Provide the (x, y) coordinate of the cell's center where the given text is located.  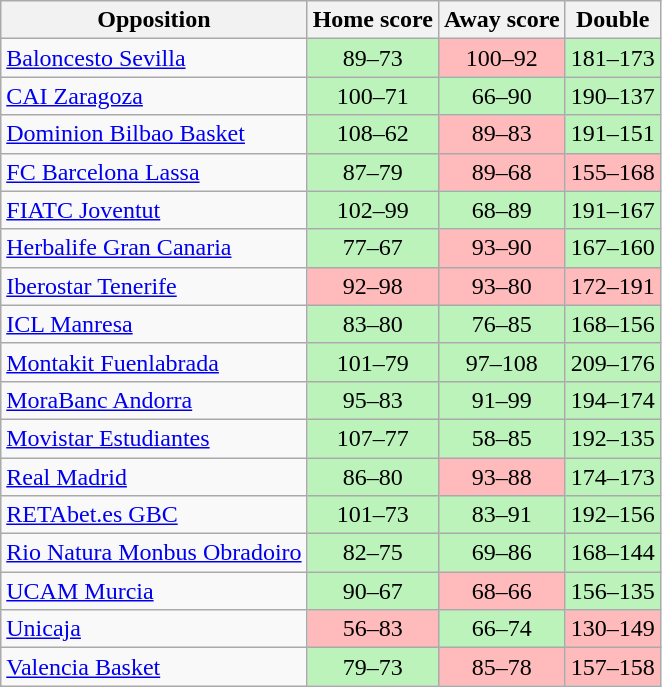
56–83 (372, 629)
68–66 (502, 591)
ICL Manresa (154, 324)
168–144 (612, 553)
157–158 (612, 667)
100–92 (502, 58)
93–90 (502, 248)
101–73 (372, 515)
89–68 (502, 172)
91–99 (502, 400)
FIATC Joventut (154, 210)
82–75 (372, 553)
Double (612, 20)
89–73 (372, 58)
77–67 (372, 248)
Away score (502, 20)
Iberostar Tenerife (154, 286)
101–79 (372, 362)
93–88 (502, 477)
86–80 (372, 477)
Real Madrid (154, 477)
168–156 (612, 324)
87–79 (372, 172)
83–91 (502, 515)
66–74 (502, 629)
92–98 (372, 286)
RETAbet.es GBC (154, 515)
167–160 (612, 248)
191–151 (612, 134)
107–77 (372, 438)
93–80 (502, 286)
95–83 (372, 400)
66–90 (502, 96)
172–191 (612, 286)
102–99 (372, 210)
155–168 (612, 172)
UCAM Murcia (154, 591)
Rio Natura Monbus Obradoiro (154, 553)
Dominion Bilbao Basket (154, 134)
108–62 (372, 134)
Unicaja (154, 629)
Opposition (154, 20)
130–149 (612, 629)
89–83 (502, 134)
69–86 (502, 553)
90–67 (372, 591)
76–85 (502, 324)
174–173 (612, 477)
190–137 (612, 96)
Herbalife Gran Canaria (154, 248)
192–135 (612, 438)
CAI Zaragoza (154, 96)
Baloncesto Sevilla (154, 58)
79–73 (372, 667)
181–173 (612, 58)
83–80 (372, 324)
97–108 (502, 362)
68–89 (502, 210)
191–167 (612, 210)
156–135 (612, 591)
FC Barcelona Lassa (154, 172)
Home score (372, 20)
58–85 (502, 438)
194–174 (612, 400)
192–156 (612, 515)
Montakit Fuenlabrada (154, 362)
Movistar Estudiantes (154, 438)
85–78 (502, 667)
209–176 (612, 362)
Valencia Basket (154, 667)
100–71 (372, 96)
MoraBanc Andorra (154, 400)
